Determine the [X, Y] coordinate at the center of the cell enclosing the given text.  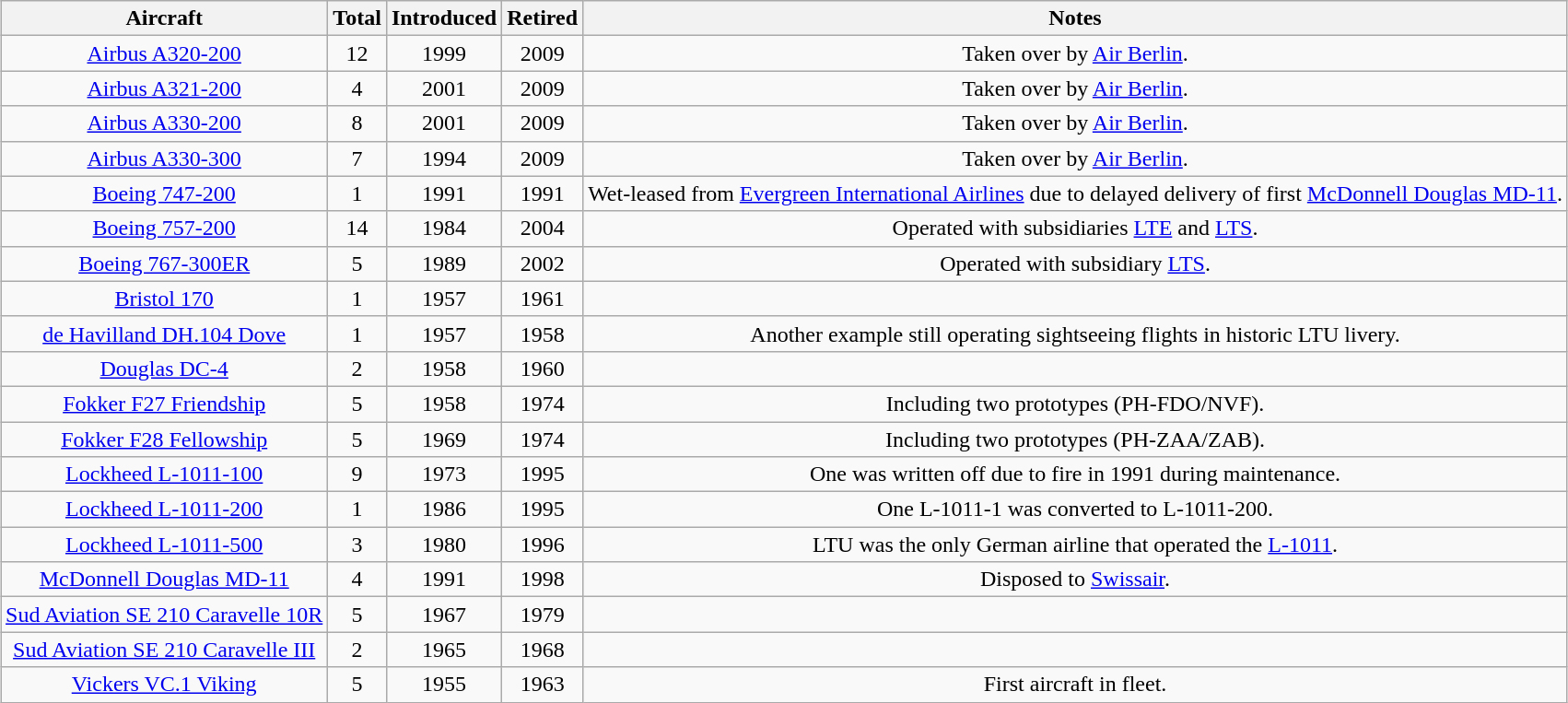
1994 [444, 158]
Including two prototypes (PH-ZAA/ZAB). [1076, 439]
1989 [444, 264]
Boeing 757-200 [164, 228]
1968 [543, 650]
12 [357, 53]
7 [357, 158]
Total [357, 18]
1955 [444, 685]
1963 [543, 685]
LTU was the only German airline that operated the L-1011. [1076, 545]
de Havilland DH.104 Dove [164, 334]
14 [357, 228]
Retired [543, 18]
One was written off due to fire in 1991 during maintenance. [1076, 475]
Sud Aviation SE 210 Caravelle 10R [164, 615]
Douglas DC-4 [164, 369]
2002 [543, 264]
Operated with subsidiaries LTE and LTS. [1076, 228]
1986 [444, 510]
Bristol 170 [164, 299]
Lockheed L-1011-100 [164, 475]
1969 [444, 439]
3 [357, 545]
Fokker F27 Friendship [164, 404]
Vickers VC.1 Viking [164, 685]
Boeing 767-300ER [164, 264]
First aircraft in fleet. [1076, 685]
1973 [444, 475]
Lockheed L-1011-200 [164, 510]
1984 [444, 228]
Airbus A330-300 [164, 158]
McDonnell Douglas MD-11 [164, 580]
1967 [444, 615]
1965 [444, 650]
1979 [543, 615]
One L-1011-1 was converted to L-1011-200. [1076, 510]
Wet-leased from Evergreen International Airlines due to delayed delivery of first McDonnell Douglas MD-11. [1076, 193]
Airbus A321-200 [164, 88]
Notes [1076, 18]
Introduced [444, 18]
Airbus A320-200 [164, 53]
Aircraft [164, 18]
2004 [543, 228]
1961 [543, 299]
1996 [543, 545]
1960 [543, 369]
1999 [444, 53]
9 [357, 475]
Another example still operating sightseeing flights in historic LTU livery. [1076, 334]
Boeing 747-200 [164, 193]
Airbus A330-200 [164, 123]
Lockheed L-1011-500 [164, 545]
1980 [444, 545]
Sud Aviation SE 210 Caravelle III [164, 650]
Fokker F28 Fellowship [164, 439]
Disposed to Swissair. [1076, 580]
1998 [543, 580]
Operated with subsidiary LTS. [1076, 264]
8 [357, 123]
Including two prototypes (PH-FDO/NVF). [1076, 404]
